Return the [X, Y] coordinate for the center point of the cell that contains the specified text.  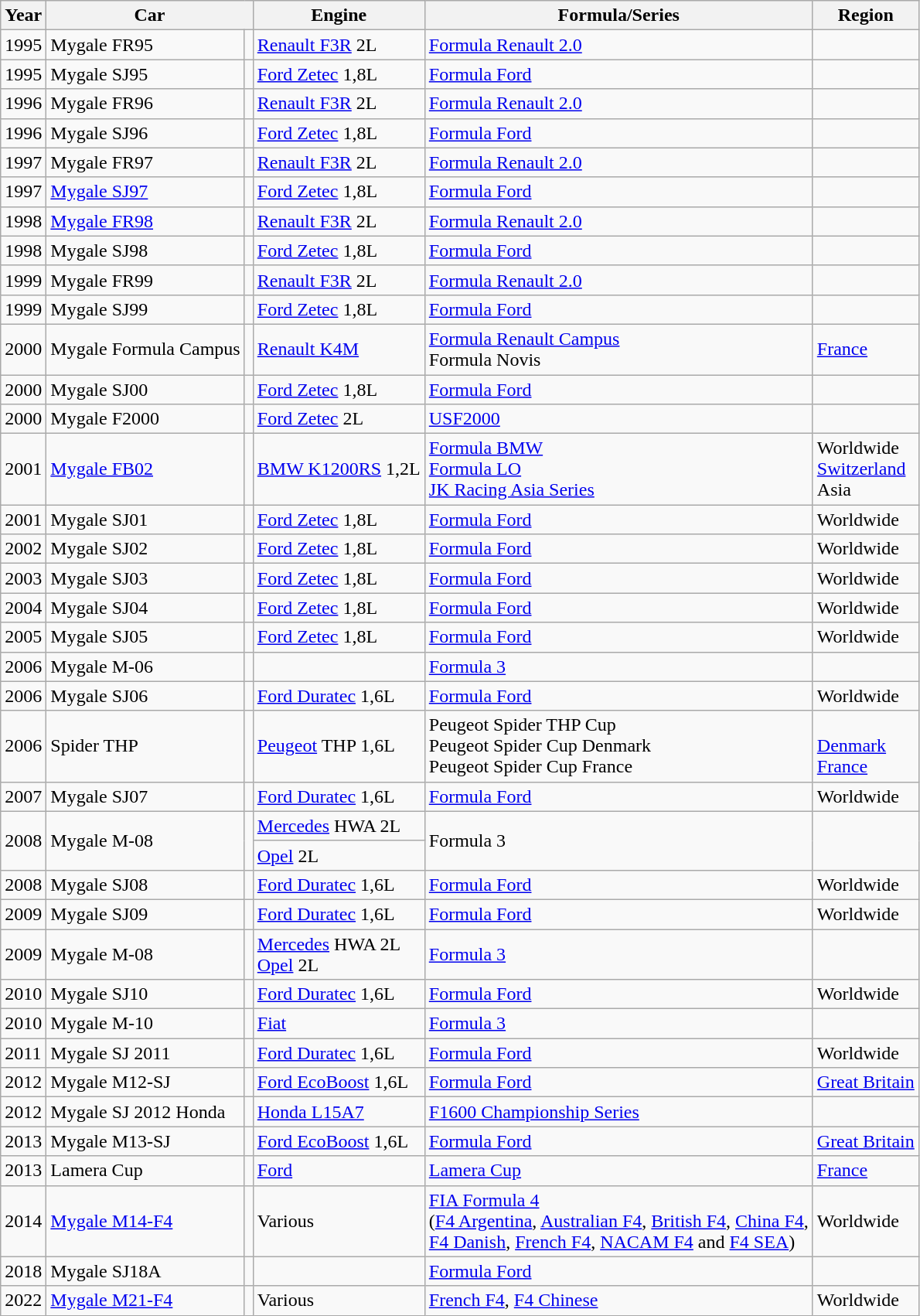
Mygale FB02 [145, 469]
Engine [339, 15]
Mygale SJ95 [145, 74]
F1600 Championship Series [618, 1112]
Mygale SJ04 [145, 608]
Peugeot THP 1,6L [339, 746]
Mygale FR98 [145, 221]
Mygale SJ01 [145, 520]
Mygale F2000 [145, 419]
Mygale SJ98 [145, 251]
Mygale SJ96 [145, 133]
Mygale M-06 [145, 667]
2002 [23, 549]
Mygale FR95 [145, 45]
Honda L15A7 [339, 1112]
Mygale SJ03 [145, 578]
Mygale SJ10 [145, 994]
2022 [23, 1301]
Mercedes HWA 2L [339, 826]
Mygale SJ08 [145, 885]
Mygale FR96 [145, 104]
USF2000 [618, 419]
Formula Renault Campus Formula Novis [618, 349]
2005 [23, 637]
Mygale M21-F4 [145, 1301]
Ford [339, 1171]
Mygale SJ07 [145, 796]
Mygale SJ18A [145, 1271]
2018 [23, 1271]
Fiat [339, 1024]
Mygale M14-F4 [145, 1221]
Mygale SJ05 [145, 637]
Mygale SJ09 [145, 914]
Region [866, 15]
Mercedes HWA 2L Opel 2L [339, 954]
Mygale M13-SJ [145, 1141]
Mygale FR97 [145, 162]
French F4, F4 Chinese [618, 1301]
Peugeot Spider THP Cup Peugeot Spider Cup Denmark Peugeot Spider Cup France [618, 746]
Denmark France [866, 746]
Mygale M-10 [145, 1024]
2011 [23, 1053]
Mygale SJ99 [145, 309]
Ford Zetec 2L [339, 419]
Formula BMW Formula LO JK Racing Asia Series [618, 469]
FIA Formula 4 (F4 Argentina, Australian F4, British F4, China F4,F4 Danish, French F4, NACAM F4 and F4 SEA) [618, 1221]
Renault K4M [339, 349]
Mygale FR99 [145, 280]
Mygale SJ02 [145, 549]
Worldwide Switzerland Asia [866, 469]
Mygale SJ 2012 Honda [145, 1112]
Car [150, 15]
Opel 2L [339, 855]
Mygale Formula Campus [145, 349]
2014 [23, 1221]
Formula/Series [618, 15]
Mygale M12-SJ [145, 1082]
Mygale SJ06 [145, 696]
Mygale SJ 2011 [145, 1053]
Year [23, 15]
BMW K1200RS 1,2L [339, 469]
Mygale SJ97 [145, 192]
2007 [23, 796]
Mygale SJ00 [145, 389]
Spider THP [145, 746]
2003 [23, 578]
2004 [23, 608]
